Detect which cell encompasses the target text, then output its [X, Y] center coordinate. 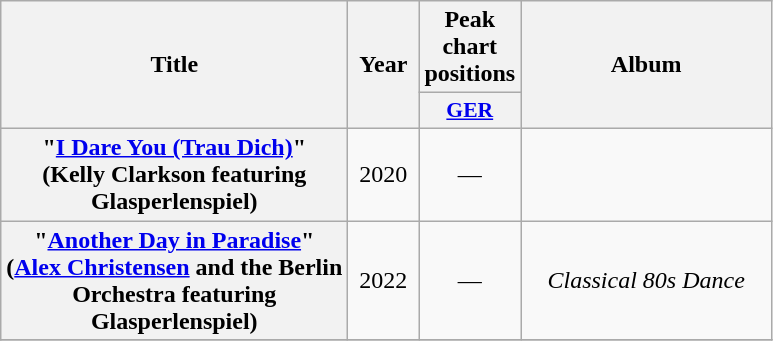
Year [384, 65]
2020 [384, 174]
GER [470, 111]
2022 [384, 280]
Peak chart positions [470, 47]
"Another Day in Paradise"(Alex Christensen and the Berlin Orchestra featuring Glasperlenspiel) [174, 280]
Classical 80s Dance [646, 280]
"I Dare You (Trau Dich)"(Kelly Clarkson featuring Glasperlenspiel) [174, 174]
Title [174, 65]
Album [646, 65]
